Return [x, y] of the center of cell containing provided text 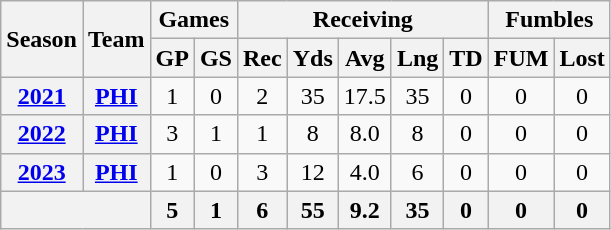
9.2 [364, 210]
2022 [42, 134]
Receiving [362, 20]
4.0 [364, 172]
5 [172, 210]
Team [116, 39]
12 [312, 172]
2023 [42, 172]
Fumbles [549, 20]
TD [466, 58]
Games [194, 20]
17.5 [364, 96]
2021 [42, 96]
Lost [582, 58]
8.0 [364, 134]
FUM [521, 58]
55 [312, 210]
GS [216, 58]
Rec [262, 58]
Avg [364, 58]
GP [172, 58]
Yds [312, 58]
2 [262, 96]
Season [42, 39]
Lng [417, 58]
